Identify which cell holds the provided text, then report its [X, Y] central coordinate. 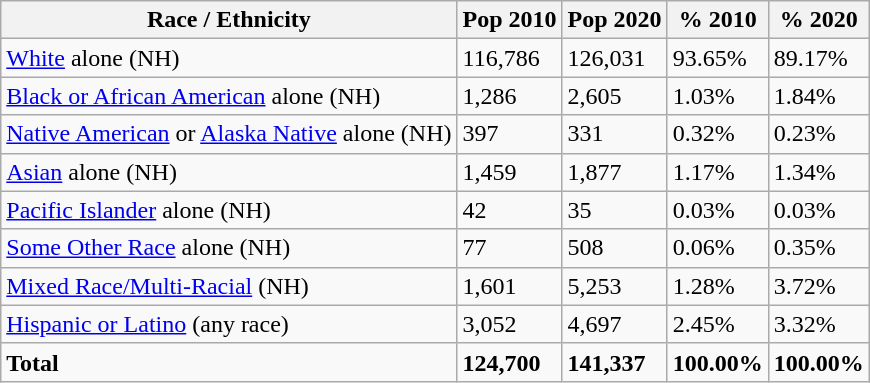
126,031 [614, 58]
93.65% [718, 58]
89.17% [818, 58]
Race / Ethnicity [229, 20]
3.72% [818, 286]
331 [614, 134]
3.32% [818, 324]
1.28% [718, 286]
3,052 [510, 324]
1,286 [510, 96]
77 [510, 248]
Some Other Race alone (NH) [229, 248]
0.32% [718, 134]
Total [229, 362]
2,605 [614, 96]
1.03% [718, 96]
0.06% [718, 248]
Native American or Alaska Native alone (NH) [229, 134]
% 2020 [818, 20]
Mixed Race/Multi-Racial (NH) [229, 286]
Pacific Islander alone (NH) [229, 210]
4,697 [614, 324]
Black or African American alone (NH) [229, 96]
Pop 2010 [510, 20]
1,601 [510, 286]
1,877 [614, 172]
Pop 2020 [614, 20]
124,700 [510, 362]
% 2010 [718, 20]
5,253 [614, 286]
1,459 [510, 172]
0.35% [818, 248]
35 [614, 210]
1.84% [818, 96]
397 [510, 134]
141,337 [614, 362]
42 [510, 210]
0.23% [818, 134]
Asian alone (NH) [229, 172]
1.17% [718, 172]
White alone (NH) [229, 58]
1.34% [818, 172]
116,786 [510, 58]
2.45% [718, 324]
Hispanic or Latino (any race) [229, 324]
508 [614, 248]
